Scan for the cell matching the given text and deliver its [x, y] coordinate at center. 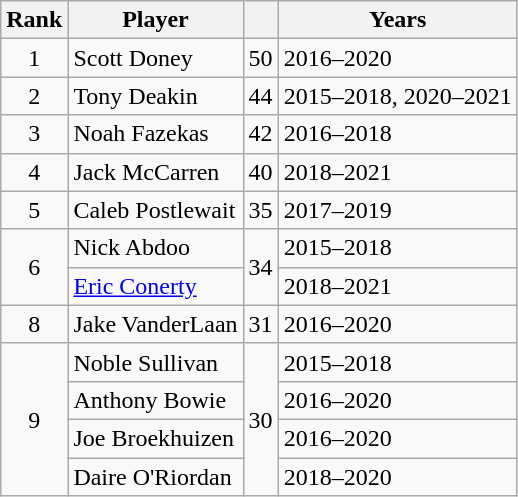
Jake VanderLaan [156, 324]
5 [34, 210]
Years [398, 20]
34 [260, 267]
Player [156, 20]
Eric Conerty [156, 286]
Daire O'Riordan [156, 477]
42 [260, 134]
Noble Sullivan [156, 362]
Joe Broekhuizen [156, 438]
Scott Doney [156, 58]
4 [34, 172]
Nick Abdoo [156, 248]
2015–2018, 2020–2021 [398, 96]
2018–2020 [398, 477]
31 [260, 324]
8 [34, 324]
2016–2018 [398, 134]
1 [34, 58]
2 [34, 96]
35 [260, 210]
3 [34, 134]
Noah Fazekas [156, 134]
6 [34, 267]
40 [260, 172]
Rank [34, 20]
Anthony Bowie [156, 400]
2017–2019 [398, 210]
30 [260, 419]
44 [260, 96]
Jack McCarren [156, 172]
50 [260, 58]
Caleb Postlewait [156, 210]
Tony Deakin [156, 96]
9 [34, 419]
